Scan for the cell matching the given text and deliver its (X, Y) coordinate at center. 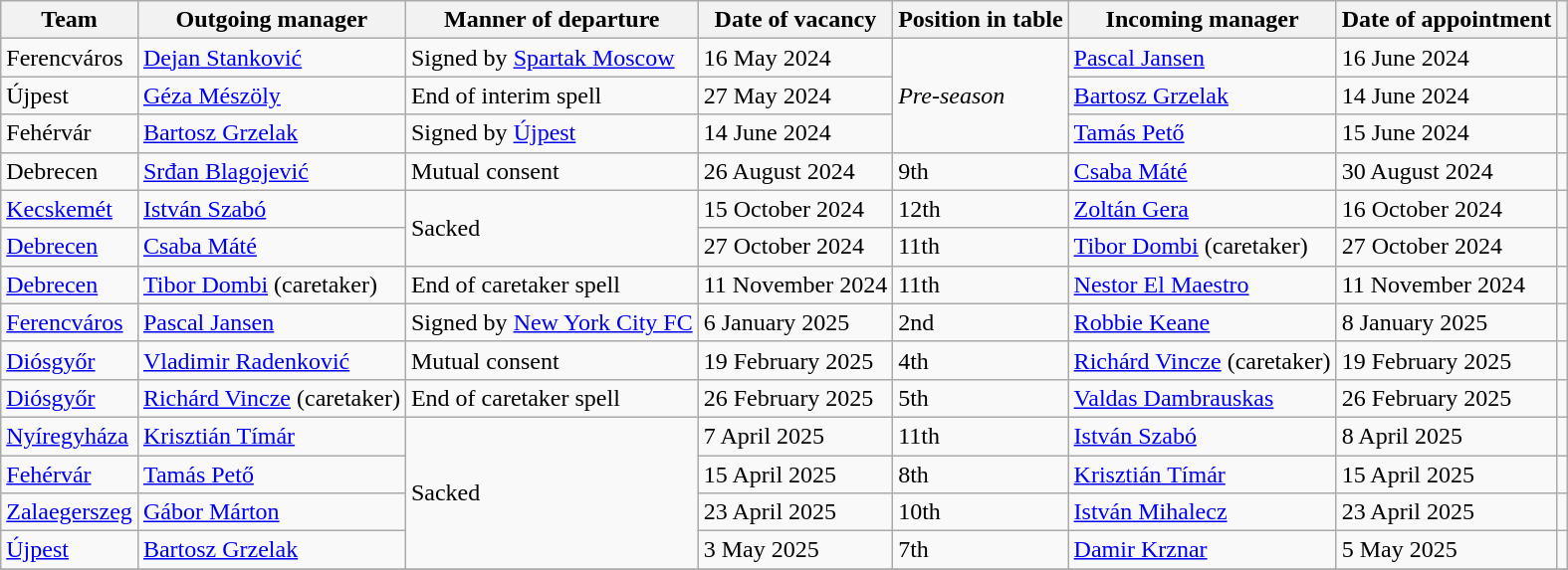
Outgoing manager (271, 20)
Vladimir Radenković (271, 360)
Signed by New York City FC (552, 322)
Kecskemét (70, 209)
16 October 2024 (1447, 209)
7th (981, 550)
Gábor Márton (271, 512)
Nyíregyháza (70, 436)
Zalaegerszeg (70, 512)
16 June 2024 (1447, 58)
7 April 2025 (794, 436)
8 April 2025 (1447, 436)
15 June 2024 (1447, 133)
27 May 2024 (794, 95)
Incoming manager (1203, 20)
István Mihalecz (1203, 512)
Damir Krznar (1203, 550)
Signed by Újpest (552, 133)
Date of appointment (1447, 20)
Géza Mészöly (271, 95)
26 August 2024 (794, 171)
15 October 2024 (794, 209)
10th (981, 512)
3 May 2025 (794, 550)
Position in table (981, 20)
5 May 2025 (1447, 550)
Manner of departure (552, 20)
End of interim spell (552, 95)
9th (981, 171)
5th (981, 398)
12th (981, 209)
30 August 2024 (1447, 171)
8 January 2025 (1447, 322)
Signed by Spartak Moscow (552, 58)
Valdas Dambrauskas (1203, 398)
2nd (981, 322)
Robbie Keane (1203, 322)
Srđan Blagojević (271, 171)
6 January 2025 (794, 322)
Date of vacancy (794, 20)
4th (981, 360)
Dejan Stanković (271, 58)
Team (70, 20)
Nestor El Maestro (1203, 285)
Zoltán Gera (1203, 209)
Pre-season (981, 95)
8th (981, 475)
16 May 2024 (794, 58)
